Search for the cell housing the specified text and yield its [x, y] center coordinate. 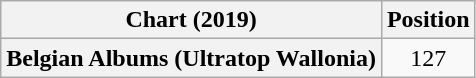
127 [428, 58]
Position [428, 20]
Belgian Albums (Ultratop Wallonia) [192, 58]
Chart (2019) [192, 20]
